Extract the [X, Y] coordinate from the center of the cell holding the provided text.  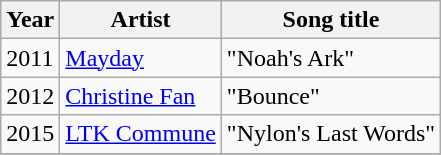
2011 [30, 58]
Year [30, 20]
Christine Fan [141, 96]
"Bounce" [330, 96]
Song title [330, 20]
LTK Commune [141, 134]
"Noah's Ark" [330, 58]
2015 [30, 134]
Mayday [141, 58]
"Nylon's Last Words" [330, 134]
2012 [30, 96]
Artist [141, 20]
